Output the [X, Y] coordinate of the center of the cell containing the given text.  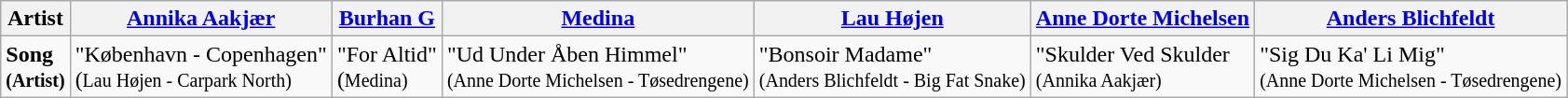
"Skulder Ved Skulder(Annika Aakjær) [1142, 67]
Annika Aakjær [201, 19]
Burhan G [387, 19]
Artist [35, 19]
Anders Blichfeldt [1411, 19]
Song(Artist) [35, 67]
"Bonsoir Madame"(Anders Blichfeldt - Big Fat Snake) [893, 67]
"København - Copenhagen"(Lau Højen - Carpark North) [201, 67]
"Sig Du Ka' Li Mig"(Anne Dorte Michelsen - Tøsedrengene) [1411, 67]
"Ud Under Åben Himmel"(Anne Dorte Michelsen - Tøsedrengene) [598, 67]
Medina [598, 19]
"For Altid"(Medina) [387, 67]
Anne Dorte Michelsen [1142, 19]
Lau Højen [893, 19]
